Output the (x, y) coordinate of the center of the cell containing the given text.  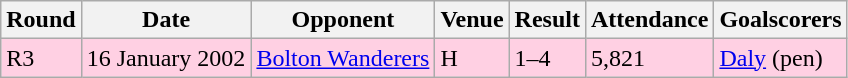
Date (166, 20)
H (472, 58)
1–4 (547, 58)
Goalscorers (780, 20)
Venue (472, 20)
Result (547, 20)
Attendance (649, 20)
Bolton Wanderers (343, 58)
5,821 (649, 58)
Opponent (343, 20)
Round (41, 20)
16 January 2002 (166, 58)
R3 (41, 58)
Daly (pen) (780, 58)
